Pinpoint the cell where the given text exists, returning its (x, y) midpoint coordinate. 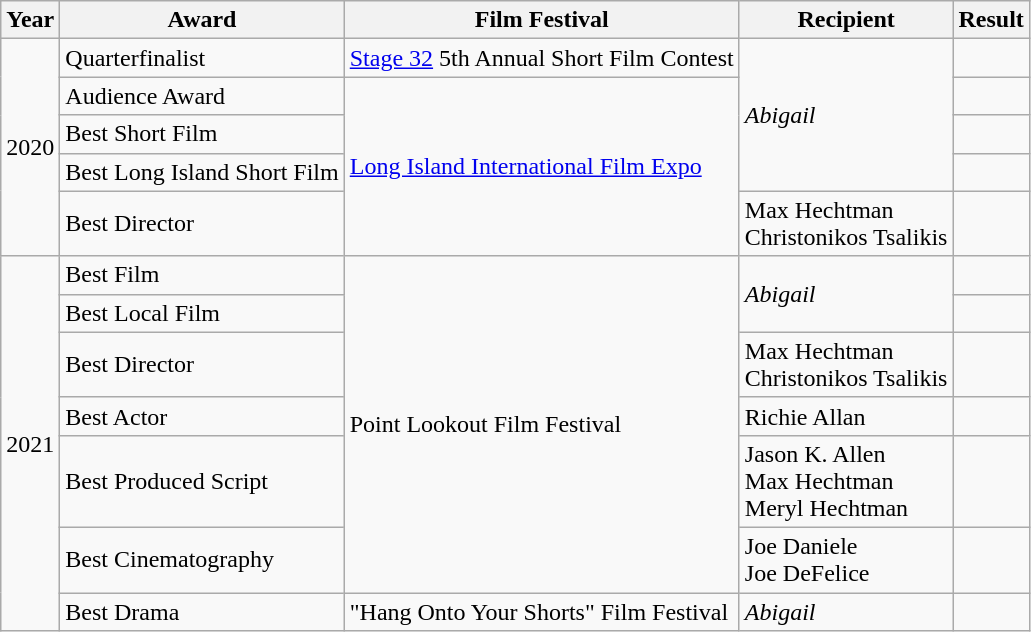
Stage 32 5th Annual Short Film Contest (542, 58)
Year (30, 20)
Richie Allan (846, 416)
Award (202, 20)
Quarterfinalist (202, 58)
Best Film (202, 275)
Point Lookout Film Festival (542, 424)
Result (991, 20)
Long Island International Film Expo (542, 166)
2020 (30, 148)
Audience Award (202, 96)
Best Produced Script (202, 481)
Joe DanieleJoe DeFelice (846, 560)
Best Long Island Short Film (202, 172)
2021 (30, 443)
Best Cinematography (202, 560)
Recipient (846, 20)
Best Short Film (202, 134)
Film Festival (542, 20)
Best Drama (202, 611)
Best Local Film (202, 313)
Jason K. AllenMax HechtmanMeryl Hechtman (846, 481)
"Hang Onto Your Shorts" Film Festival (542, 611)
Best Actor (202, 416)
